Locate the cell with the specified text and output its [X, Y] center coordinate. 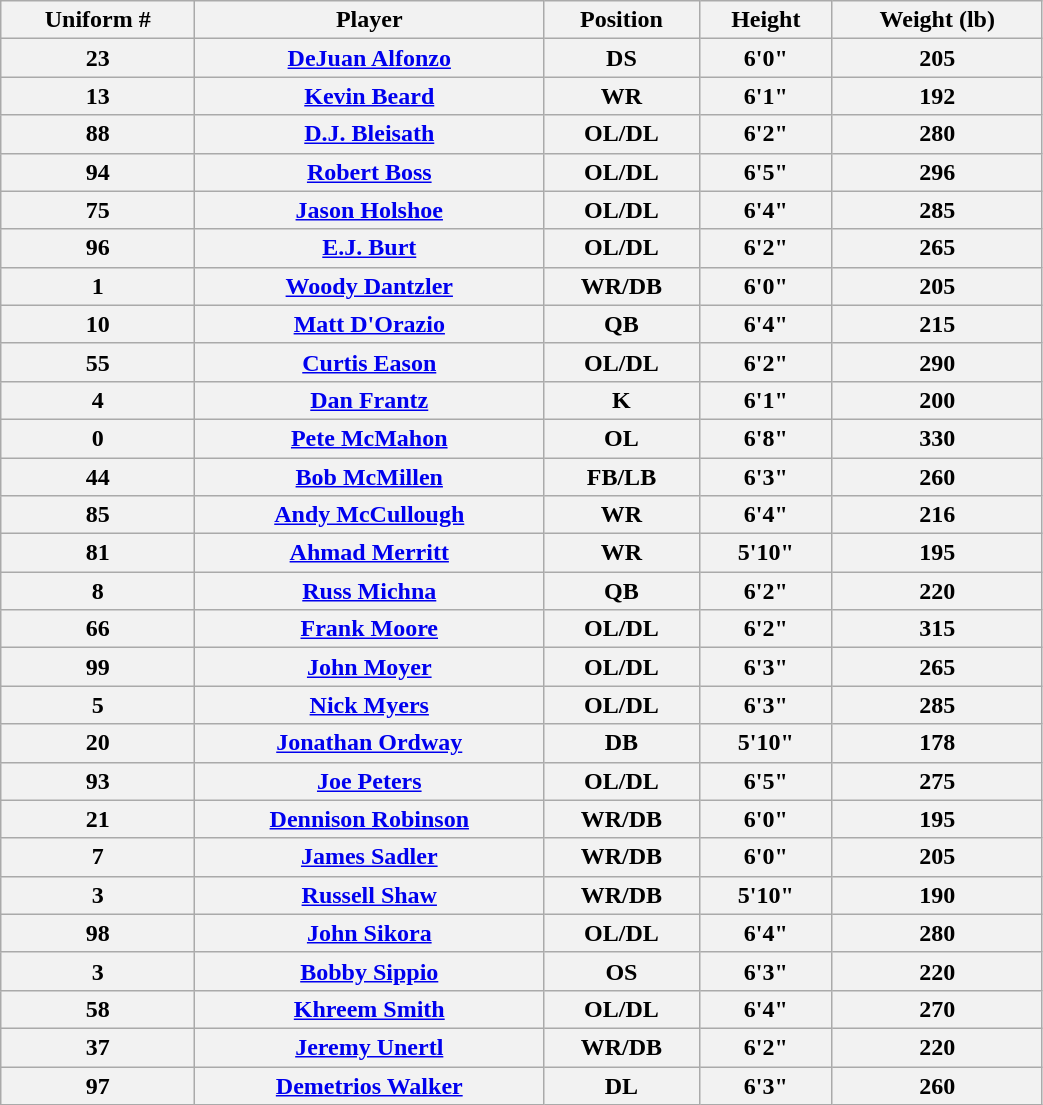
Joe Peters [370, 781]
10 [98, 324]
88 [98, 134]
270 [937, 1009]
Position [622, 20]
7 [98, 857]
FB/LB [622, 477]
OS [622, 971]
Russ Michna [370, 591]
DB [622, 743]
D.J. Bleisath [370, 134]
66 [98, 629]
Bobby Sippio [370, 971]
Jeremy Unertl [370, 1047]
58 [98, 1009]
178 [937, 743]
Player [370, 20]
Pete McMahon [370, 438]
Khreem Smith [370, 1009]
216 [937, 515]
DeJuan Alfonzo [370, 58]
5 [98, 705]
23 [98, 58]
DL [622, 1085]
200 [937, 400]
215 [937, 324]
192 [937, 96]
55 [98, 362]
Matt D'Orazio [370, 324]
John Moyer [370, 667]
296 [937, 172]
85 [98, 515]
Weight (lb) [937, 20]
98 [98, 933]
20 [98, 743]
37 [98, 1047]
Dennison Robinson [370, 819]
E.J. Burt [370, 248]
8 [98, 591]
1 [98, 286]
44 [98, 477]
0 [98, 438]
Woody Dantzler [370, 286]
275 [937, 781]
94 [98, 172]
96 [98, 248]
John Sikora [370, 933]
93 [98, 781]
330 [937, 438]
75 [98, 210]
OL [622, 438]
Height [766, 20]
13 [98, 96]
Jason Holshoe [370, 210]
Robert Boss [370, 172]
Dan Frantz [370, 400]
Nick Myers [370, 705]
99 [98, 667]
Ahmad Merritt [370, 553]
Russell Shaw [370, 895]
81 [98, 553]
Jonathan Ordway [370, 743]
DS [622, 58]
Uniform # [98, 20]
97 [98, 1085]
6'8" [766, 438]
190 [937, 895]
Demetrios Walker [370, 1085]
James Sadler [370, 857]
Kevin Beard [370, 96]
4 [98, 400]
21 [98, 819]
290 [937, 362]
K [622, 400]
Frank Moore [370, 629]
Andy McCullough [370, 515]
Curtis Eason [370, 362]
315 [937, 629]
Bob McMillen [370, 477]
